Identify which cell holds the provided text, then report its [X, Y] central coordinate. 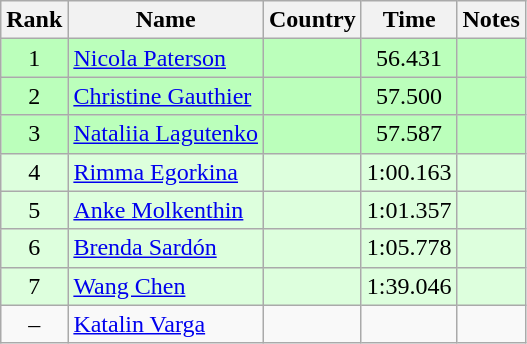
Nataliia Lagutenko [166, 134]
Katalin Varga [166, 324]
2 [34, 96]
6 [34, 248]
– [34, 324]
Rimma Egorkina [166, 172]
Nicola Paterson [166, 58]
1:00.163 [409, 172]
Brenda Sardón [166, 248]
Time [409, 20]
Rank [34, 20]
3 [34, 134]
Wang Chen [166, 286]
Notes [491, 20]
Christine Gauthier [166, 96]
57.500 [409, 96]
1:05.778 [409, 248]
57.587 [409, 134]
5 [34, 210]
Country [313, 20]
1 [34, 58]
7 [34, 286]
1:01.357 [409, 210]
56.431 [409, 58]
Anke Molkenthin [166, 210]
1:39.046 [409, 286]
4 [34, 172]
Name [166, 20]
